Detect which cell encompasses the target text, then output its [X, Y] center coordinate. 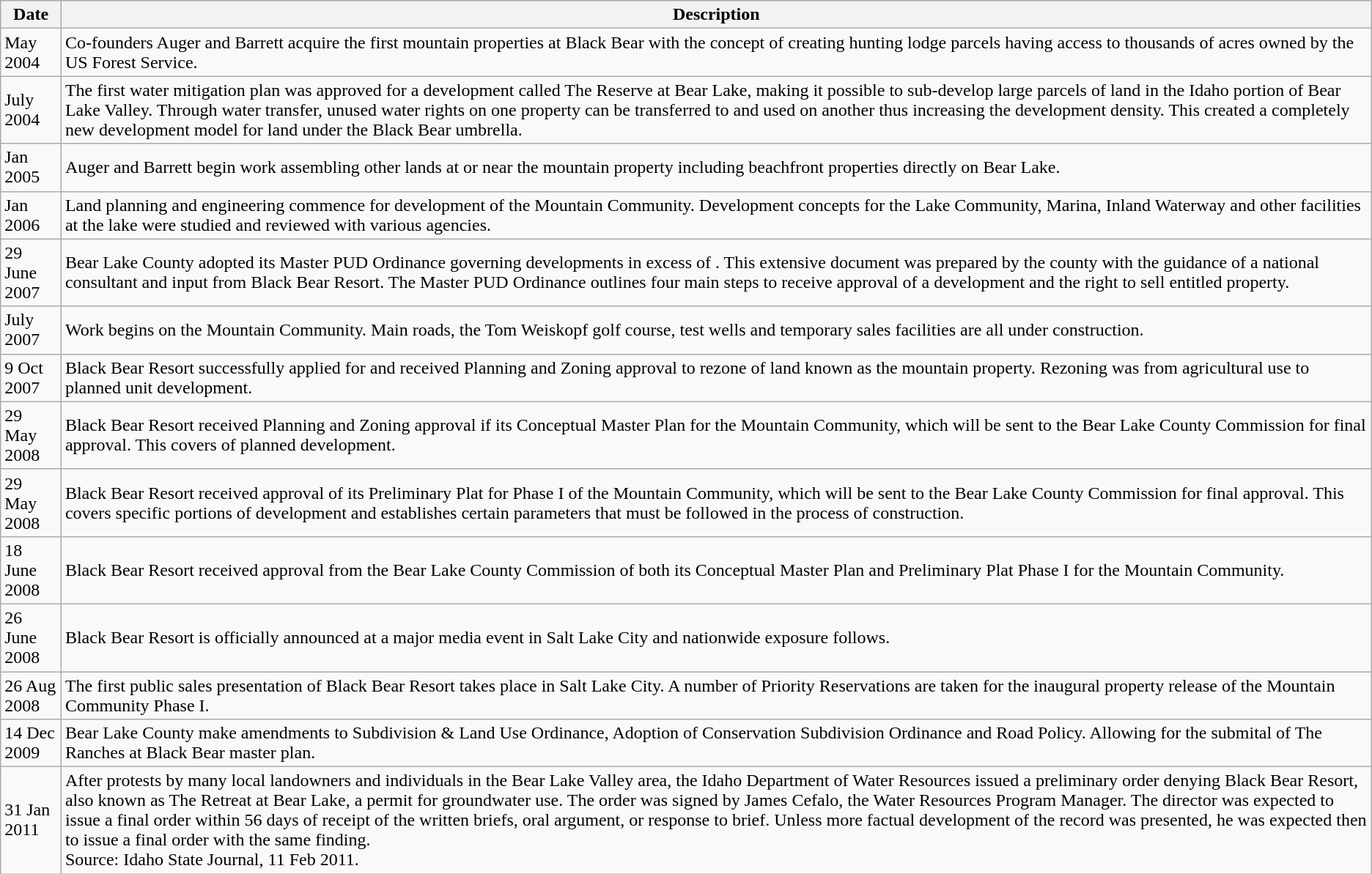
July 2004 [31, 110]
18 June 2008 [31, 570]
May 2004 [31, 53]
Black Bear Resort is officially announced at a major media event in Salt Lake City and nationwide exposure follows. [716, 637]
Jan 2006 [31, 215]
Auger and Barrett begin work assembling other lands at or near the mountain property including beachfront properties directly on Bear Lake. [716, 167]
31 Jan 2011 [31, 821]
26 Aug 2008 [31, 695]
29 June 2007 [31, 273]
Date [31, 15]
Description [716, 15]
9 Oct 2007 [31, 378]
14 Dec 2009 [31, 743]
Jan 2005 [31, 167]
26 June 2008 [31, 637]
July 2007 [31, 330]
